Return (x, y) of the center of cell containing provided text 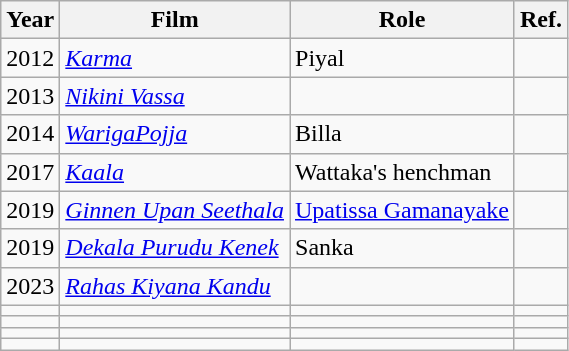
2012 (30, 58)
WarigaPojja (175, 134)
Piyal (402, 58)
Karma (175, 58)
2023 (30, 286)
Rahas Kiyana Kandu (175, 286)
Upatissa Gamanayake (402, 210)
Role (402, 20)
Dekala Purudu Kenek (175, 248)
Sanka (402, 248)
2013 (30, 96)
Kaala (175, 172)
Film (175, 20)
2017 (30, 172)
Ginnen Upan Seethala (175, 210)
Wattaka's henchman (402, 172)
Year (30, 20)
Billa (402, 134)
2014 (30, 134)
Nikini Vassa (175, 96)
Ref. (540, 20)
